From the cell containing the given text, extract its center point as (x, y) coordinate. 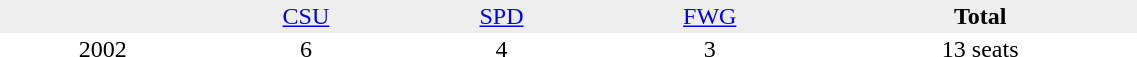
CSU (306, 16)
SPD (502, 16)
FWG (710, 16)
